Pinpoint the cell where the given text exists, returning its [X, Y] midpoint coordinate. 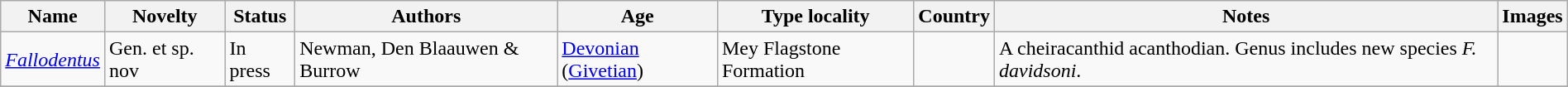
Newman, Den Blaauwen & Burrow [427, 60]
Fallodentus [53, 60]
Age [638, 17]
Gen. et sp. nov [165, 60]
A cheiracanthid acanthodian. Genus includes new species F. davidsoni. [1246, 60]
Mey Flagstone Formation [815, 60]
Notes [1246, 17]
Name [53, 17]
Type locality [815, 17]
Authors [427, 17]
Status [260, 17]
Novelty [165, 17]
Devonian (Givetian) [638, 60]
In press [260, 60]
Country [954, 17]
Images [1532, 17]
